Capture the cell that displays the provided text and extract its (x, y) central coordinate. 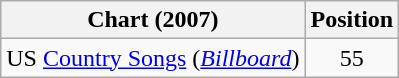
US Country Songs (Billboard) (153, 58)
Position (352, 20)
55 (352, 58)
Chart (2007) (153, 20)
